Detect which cell encompasses the target text, then output its (X, Y) center coordinate. 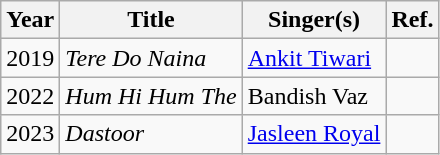
Ankit Tiwari (314, 58)
2019 (30, 58)
Year (30, 20)
Tere Do Naina (151, 58)
2022 (30, 96)
Dastoor (151, 134)
Singer(s) (314, 20)
Ref. (412, 20)
Bandish Vaz (314, 96)
Hum Hi Hum The (151, 96)
Title (151, 20)
Jasleen Royal (314, 134)
2023 (30, 134)
